Find where the given text appears and provide that cell's center as [X, Y] coordinate. 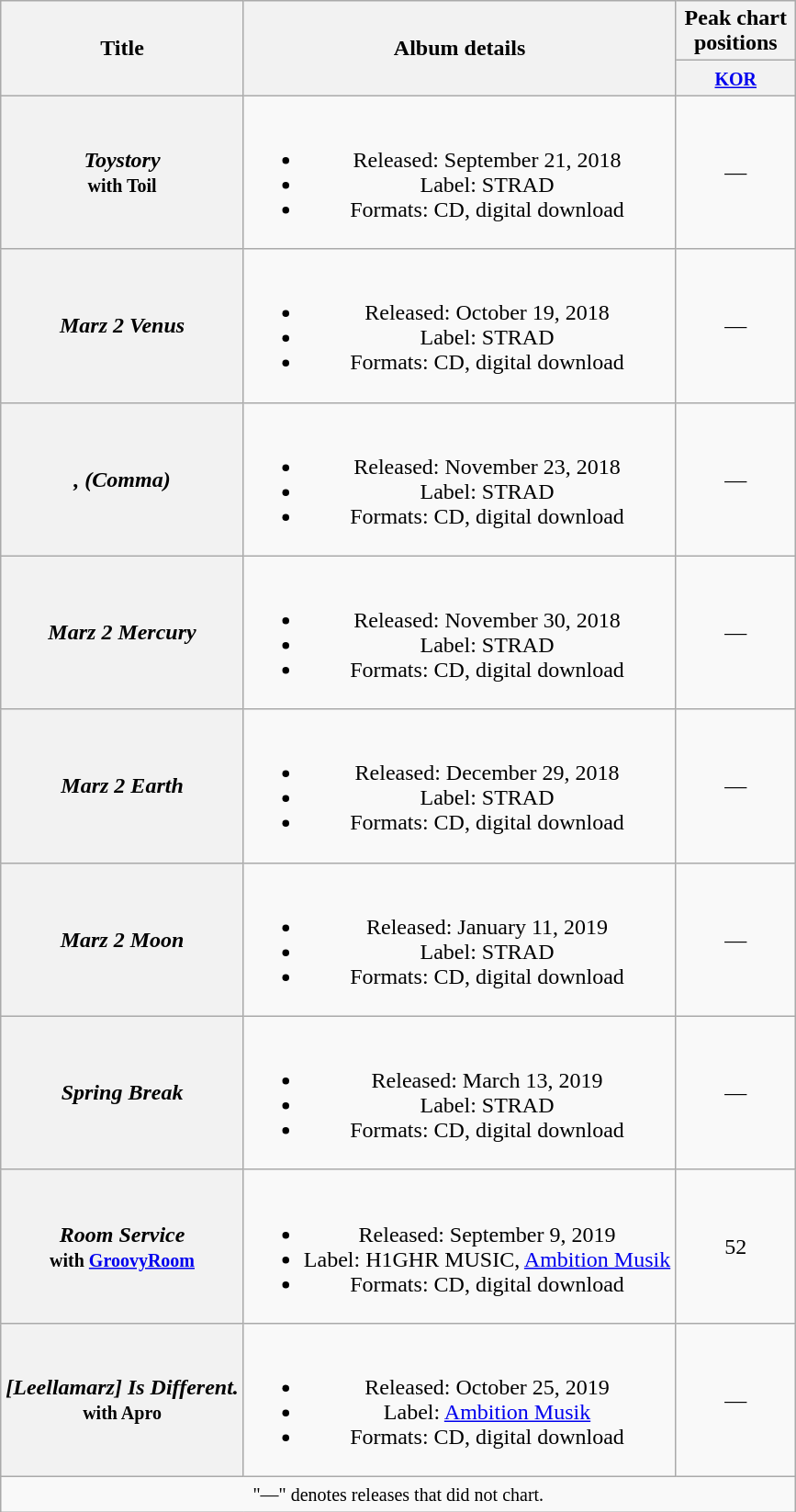
KOR [736, 78]
Released: December 29, 2018Label: STRADFormats: CD, digital download [459, 786]
Released: November 23, 2018Label: STRADFormats: CD, digital download [459, 480]
[Leellamarz] Is Different.with Apro [123, 1400]
Spring Break [123, 1093]
, (Comma) [123, 480]
Room Servicewith GroovyRoom [123, 1246]
"—" denotes releases that did not chart. [398, 1494]
Released: October 19, 2018Label: STRADFormats: CD, digital download [459, 325]
Released: September 9, 2019Label: H1GHR MUSIC, Ambition MusikFormats: CD, digital download [459, 1246]
Released: January 11, 2019Label: STRADFormats: CD, digital download [459, 939]
Title [123, 48]
Peak chart positions [736, 31]
Released: November 30, 2018Label: STRADFormats: CD, digital download [459, 632]
Toystory with Toil [123, 173]
Marz 2 Moon [123, 939]
Album details [459, 48]
Released: March 13, 2019Label: STRADFormats: CD, digital download [459, 1093]
52 [736, 1246]
Released: October 25, 2019Label: Ambition MusikFormats: CD, digital download [459, 1400]
Marz 2 Earth [123, 786]
Released: September 21, 2018Label: STRADFormats: CD, digital download [459, 173]
Marz 2 Mercury [123, 632]
Marz 2 Venus [123, 325]
